Identify which cell holds the provided text, then report its (X, Y) central coordinate. 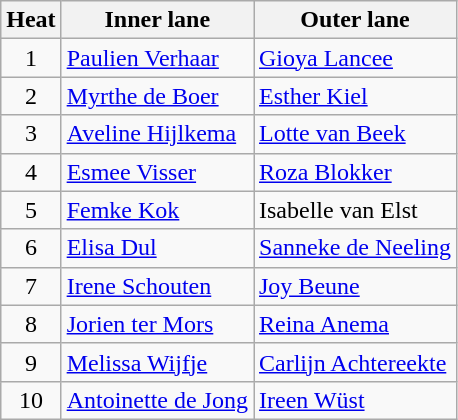
1 (31, 58)
Antoinette de Jong (157, 400)
Outer lane (356, 20)
Heat (31, 20)
7 (31, 286)
Sanneke de Neeling (356, 248)
Ireen Wüst (356, 400)
Carlijn Achtereekte (356, 362)
10 (31, 400)
Isabelle van Elst (356, 210)
Esther Kiel (356, 96)
5 (31, 210)
Melissa Wijfje (157, 362)
8 (31, 324)
Jorien ter Mors (157, 324)
3 (31, 134)
Femke Kok (157, 210)
Gioya Lancee (356, 58)
Roza Blokker (356, 172)
6 (31, 248)
Reina Anema (356, 324)
Joy Beune (356, 286)
Lotte van Beek (356, 134)
Paulien Verhaar (157, 58)
9 (31, 362)
4 (31, 172)
Inner lane (157, 20)
Elisa Dul (157, 248)
Myrthe de Boer (157, 96)
Irene Schouten (157, 286)
Esmee Visser (157, 172)
2 (31, 96)
Aveline Hijlkema (157, 134)
